Find where the given text appears and provide that cell's center as (x, y) coordinate. 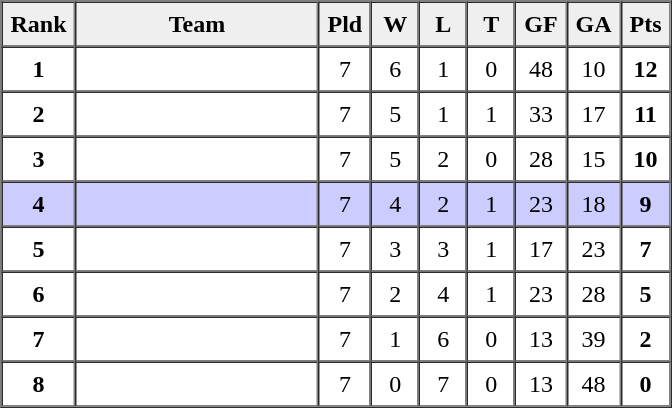
L (443, 24)
9 (646, 204)
GA (594, 24)
15 (594, 158)
18 (594, 204)
12 (646, 68)
39 (594, 338)
Pts (646, 24)
GF (540, 24)
8 (39, 384)
Team (198, 24)
11 (646, 114)
T (491, 24)
Rank (39, 24)
W (395, 24)
33 (540, 114)
Pld (346, 24)
